Detect which cell encompasses the target text, then output its [x, y] center coordinate. 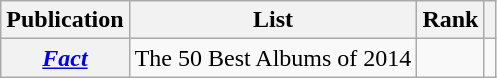
Rank [450, 20]
Publication [65, 20]
List [273, 20]
Fact [65, 58]
The 50 Best Albums of 2014 [273, 58]
